Pinpoint the cell where the given text exists, returning its [x, y] midpoint coordinate. 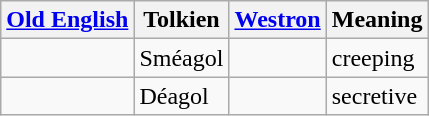
creeping [377, 58]
Déagol [182, 96]
Meaning [377, 20]
Old English [68, 20]
Westron [278, 20]
Tolkien [182, 20]
Sméagol [182, 58]
secretive [377, 96]
